Return [x, y] of the center of cell containing provided text 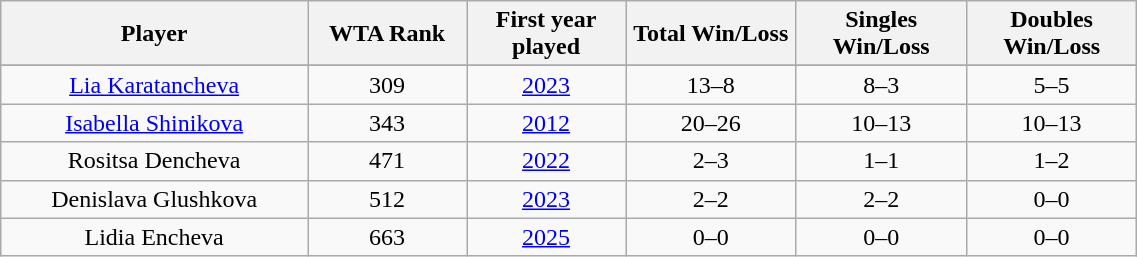
Isabella Shinikova [154, 123]
2–3 [711, 161]
2012 [546, 123]
1–1 [881, 161]
Denislava Glushkova [154, 199]
2025 [546, 237]
8–3 [881, 85]
1–2 [1051, 161]
First year played [546, 34]
512 [388, 199]
Doubles Win/Loss [1051, 34]
471 [388, 161]
Player [154, 34]
WTA Rank [388, 34]
663 [388, 237]
Total Win/Loss [711, 34]
Rositsa Dencheva [154, 161]
Lidia Encheva [154, 237]
13–8 [711, 85]
2022 [546, 161]
Singles Win/Loss [881, 34]
309 [388, 85]
343 [388, 123]
20–26 [711, 123]
Lia Karatancheva [154, 85]
5–5 [1051, 85]
